Return the (x, y) coordinate for the center point of the cell that contains the specified text.  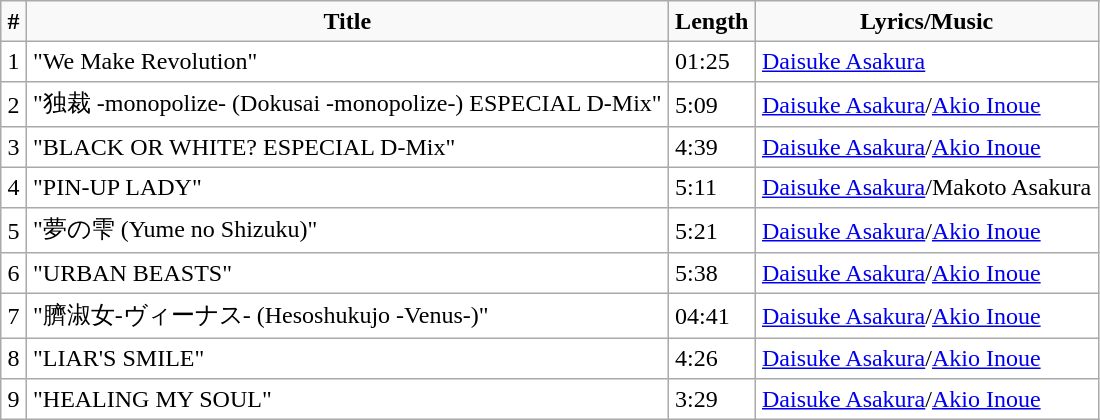
Daisuke Asakura/Makoto Asakura (926, 187)
1 (14, 61)
# (14, 21)
5:21 (712, 230)
8 (14, 358)
5:09 (712, 104)
Daisuke Asakura (926, 61)
"We Make Revolution" (347, 61)
"夢の雫 (Yume no Shizuku)" (347, 230)
"BLACK OR WHITE? ESPECIAL D-Mix" (347, 147)
"HEALING MY SOUL" (347, 399)
5 (14, 230)
6 (14, 273)
3:29 (712, 399)
4:26 (712, 358)
4:39 (712, 147)
2 (14, 104)
"URBAN BEASTS" (347, 273)
7 (14, 316)
"LIAR'S SMILE" (347, 358)
5:38 (712, 273)
9 (14, 399)
Lyrics/Music (926, 21)
04:41 (712, 316)
"独裁 -monopolize- (Dokusai -monopolize-) ESPECIAL D-Mix" (347, 104)
5:11 (712, 187)
3 (14, 147)
01:25 (712, 61)
Length (712, 21)
Title (347, 21)
4 (14, 187)
"PIN-UP LADY" (347, 187)
"臍淑女-ヴィーナス- (Hesoshukujo -Venus-)" (347, 316)
